For the text-containing cell, return its midpoint in [x, y] coordinate format. 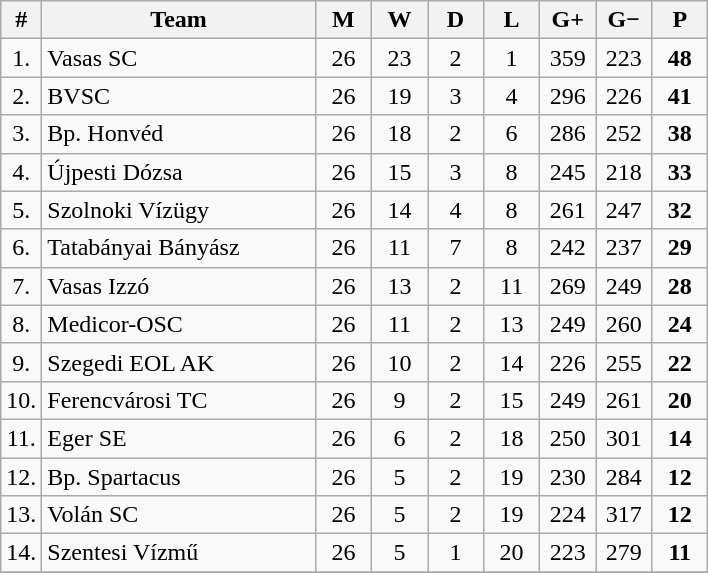
Medicor-OSC [179, 324]
252 [624, 134]
301 [624, 438]
2. [22, 96]
260 [624, 324]
G+ [568, 20]
224 [568, 515]
Eger SE [179, 438]
Tatabányai Bányász [179, 248]
28 [680, 286]
245 [568, 172]
230 [568, 477]
250 [568, 438]
11. [22, 438]
9. [22, 362]
317 [624, 515]
Szolnoki Vízügy [179, 210]
1. [22, 58]
33 [680, 172]
14. [22, 553]
10 [399, 362]
5. [22, 210]
359 [568, 58]
Vasas Izzó [179, 286]
29 [680, 248]
218 [624, 172]
D [456, 20]
Volán SC [179, 515]
242 [568, 248]
13. [22, 515]
Bp. Spartacus [179, 477]
255 [624, 362]
7. [22, 286]
P [680, 20]
Újpesti Dózsa [179, 172]
Szentesi Vízmű [179, 553]
3. [22, 134]
# [22, 20]
296 [568, 96]
Vasas SC [179, 58]
41 [680, 96]
M [343, 20]
G− [624, 20]
W [399, 20]
286 [568, 134]
Team [179, 20]
10. [22, 400]
23 [399, 58]
Ferencvárosi TC [179, 400]
24 [680, 324]
38 [680, 134]
12. [22, 477]
32 [680, 210]
BVSC [179, 96]
279 [624, 553]
22 [680, 362]
L [512, 20]
6. [22, 248]
4. [22, 172]
8. [22, 324]
7 [456, 248]
Szegedi EOL AK [179, 362]
9 [399, 400]
284 [624, 477]
247 [624, 210]
Bp. Honvéd [179, 134]
237 [624, 248]
269 [568, 286]
48 [680, 58]
